Determine the (x, y) coordinate at the center of the cell enclosing the given text.  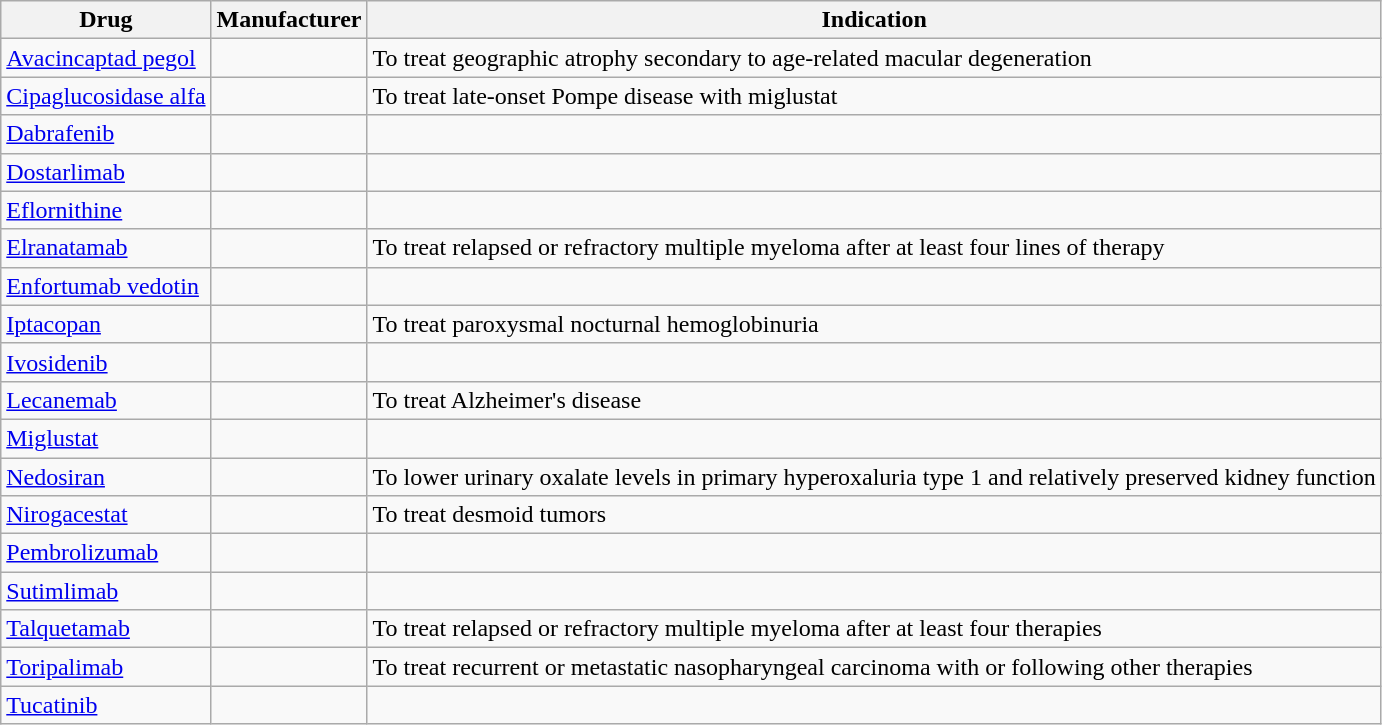
Toripalimab (106, 667)
Cipaglucosidase alfa (106, 96)
Lecanemab (106, 400)
To treat geographic atrophy secondary to age-related macular degeneration (874, 58)
Elranatamab (106, 248)
Avacincaptad pegol (106, 58)
Nirogacestat (106, 515)
Enfortumab vedotin (106, 286)
Miglustat (106, 438)
To treat recurrent or metastatic nasopharyngeal carcinoma with or following other therapies (874, 667)
Indication (874, 20)
Iptacopan (106, 324)
Tucatinib (106, 705)
Eflornithine (106, 210)
Nedosiran (106, 477)
Sutimlimab (106, 591)
Manufacturer (289, 20)
To treat desmoid tumors (874, 515)
Pembrolizumab (106, 553)
To treat Alzheimer's disease (874, 400)
To lower urinary oxalate levels in primary hyperoxaluria type 1 and relatively preserved kidney function (874, 477)
To treat paroxysmal nocturnal hemoglobinuria (874, 324)
Drug (106, 20)
To treat relapsed or refractory multiple myeloma after at least four therapies (874, 629)
Dostarlimab (106, 172)
To treat relapsed or refractory multiple myeloma after at least four lines of therapy (874, 248)
Dabrafenib (106, 134)
To treat late-onset Pompe disease with miglustat (874, 96)
Talquetamab (106, 629)
Ivosidenib (106, 362)
